Detect which cell encompasses the target text, then output its (X, Y) center coordinate. 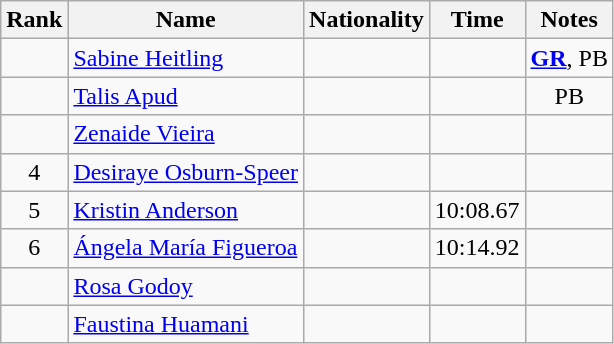
Name (186, 20)
5 (34, 210)
Kristin Anderson (186, 210)
Notes (569, 20)
Rank (34, 20)
10:08.67 (477, 210)
Desiraye Osburn-Speer (186, 172)
4 (34, 172)
Time (477, 20)
Rosa Godoy (186, 286)
Zenaide Vieira (186, 134)
Ángela María Figueroa (186, 248)
Faustina Huamani (186, 324)
10:14.92 (477, 248)
PB (569, 96)
6 (34, 248)
Nationality (367, 20)
GR, PB (569, 58)
Sabine Heitling (186, 58)
Talis Apud (186, 96)
